Return the [X, Y] coordinate for the center point of the cell that contains the specified text.  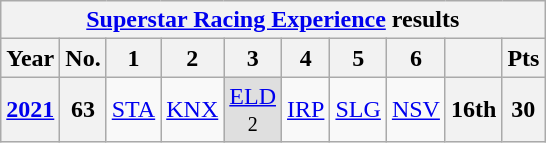
6 [416, 58]
SLG [358, 110]
Year [30, 58]
3 [253, 58]
No. [83, 58]
30 [524, 110]
5 [358, 58]
KNX [192, 110]
NSV [416, 110]
16th [473, 110]
4 [306, 58]
STA [133, 110]
2021 [30, 110]
2 [192, 58]
Superstar Racing Experience results [273, 20]
63 [83, 110]
Pts [524, 58]
1 [133, 58]
IRP [306, 110]
ELD2 [253, 110]
